Find where the given text appears and provide that cell's center as [X, Y] coordinate. 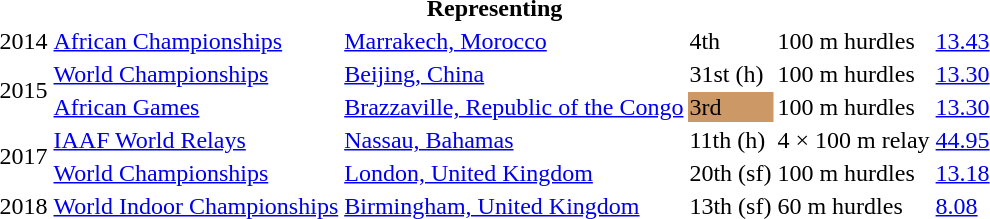
Brazzaville, Republic of the Congo [514, 107]
African Championships [196, 41]
Beijing, China [514, 74]
African Games [196, 107]
4th [730, 41]
4 × 100 m relay [854, 140]
Marrakech, Morocco [514, 41]
3rd [730, 107]
London, United Kingdom [514, 173]
Nassau, Bahamas [514, 140]
IAAF World Relays [196, 140]
31st (h) [730, 74]
11th (h) [730, 140]
20th (sf) [730, 173]
